Scan for the cell matching the given text and deliver its (x, y) coordinate at center. 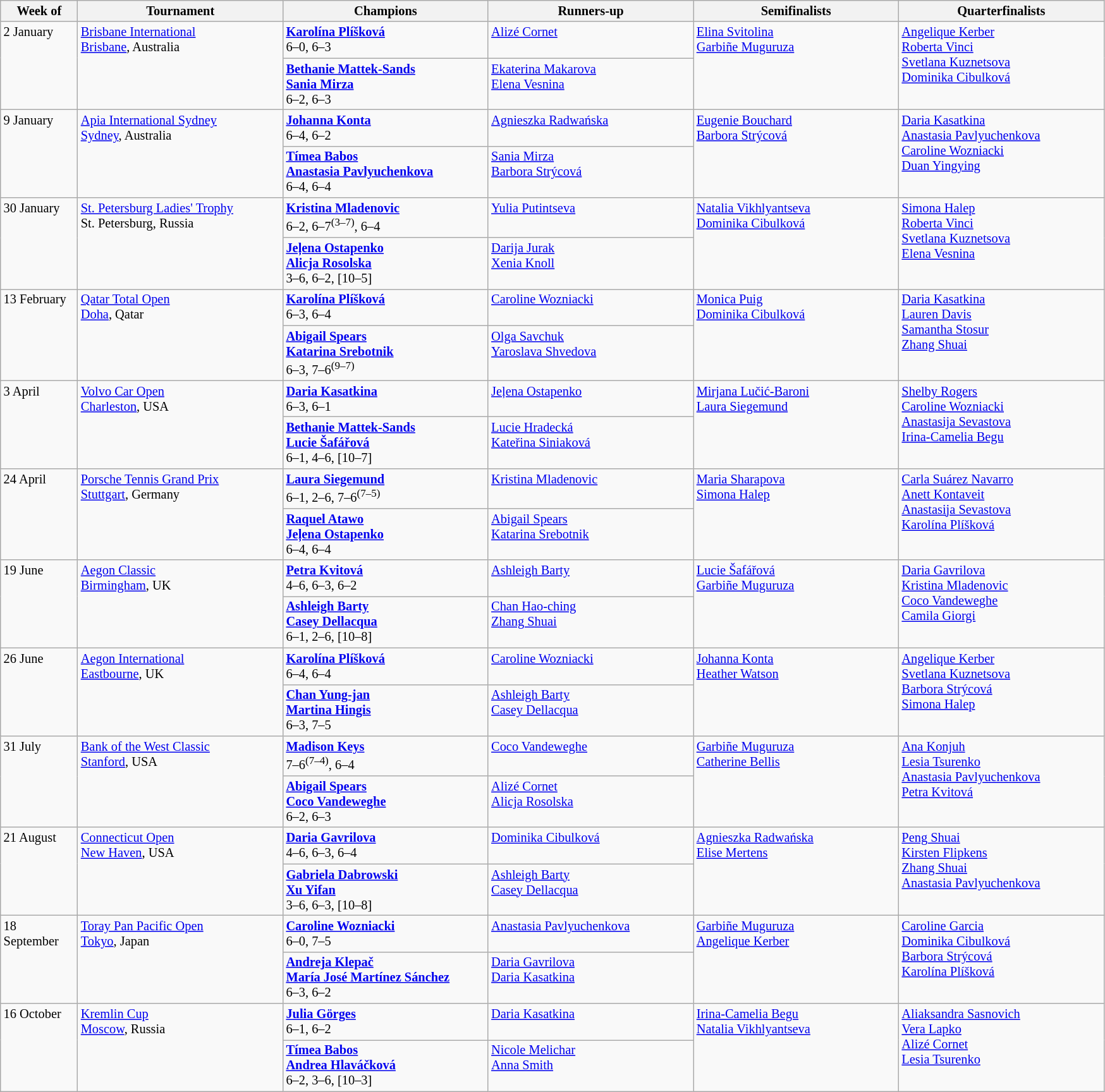
30 January (39, 244)
24 April (39, 514)
Johanna Konta 6–4, 6–2 (386, 128)
Dominika Cibulková (590, 846)
Daria Gavrilova Kristina Mladenovic Coco Vandeweghe Camila Giorgi (1001, 604)
Quarterfinalists (1001, 11)
26 June (39, 691)
Karolína Plíšková 6–4, 6–4 (386, 666)
Daria Kasatkina (590, 1022)
3 April (39, 425)
Aliaksandra Sasnovich Vera Lapko Alizé Cornet Lesia Tsurenko (1001, 1048)
Aegon International Eastbourne, UK (181, 691)
Simona Halep Roberta Vinci Svetlana Kuznetsova Elena Vesnina (1001, 244)
St. Petersburg Ladies' Trophy St. Petersburg, Russia (181, 244)
13 February (39, 335)
Jeļena Ostapenko Alicja Rosolska3–6, 6–2, [10–5] (386, 264)
Peng Shuai Kirsten Flipkens Zhang Shuai Anastasia Pavlyuchenkova (1001, 871)
Karolína Plíšková 6–0, 6–3 (386, 40)
Maria Sharapova Simona Halep (797, 514)
Johanna Konta Heather Watson (797, 691)
Daria Kasatkina Anastasia Pavlyuchenkova Caroline Wozniacki Duan Yingying (1001, 153)
Aegon ClassicBirmingham, UK (181, 604)
Abigail Spears Katarina Srebotnik (590, 534)
Apia International Sydney Sydney, Australia (181, 153)
Angelique Kerber Roberta Vinci Svetlana Kuznetsova Dominika Cibulková (1001, 66)
Lucie Hradecká Kateřina Siniaková (590, 443)
Mirjana Lučić-Baroni Laura Siegemund (797, 425)
Anastasia Pavlyuchenkova (590, 933)
Gabriela Dabrowski Xu Yifan 3–6, 6–3, [10–8] (386, 890)
Olga Savchuk Yaroslava Shvedova (590, 353)
18 September (39, 959)
Caroline Garcia Dominika Cibulková Barbora Strýcová Karolína Plíšková (1001, 959)
Bethanie Mattek-Sands Sania Mirza 6–2, 6–3 (386, 84)
Abigail Spears Coco Vandeweghe 6–2, 6–3 (386, 801)
Laura Siegemund 6–1, 2–6, 7–6(7–5) (386, 488)
Elina Svitolina Garbiñe Muguruza (797, 66)
Tímea Babos Anastasia Pavlyuchenkova 6–4, 6–4 (386, 172)
Jeļena Ostapenko (590, 399)
Porsche Tennis Grand Prix Stuttgart, Germany (181, 514)
Semifinalists (797, 11)
Kristina Mladenovic (590, 488)
Alizé Cornet Alicja Rosolska (590, 801)
Shelby Rogers Caroline Wozniacki Anastasija Sevastova Irina-Camelia Begu (1001, 425)
Tournament (181, 11)
Petra Kvitová 4–6, 6–3, 6–2 (386, 578)
Monica Puig Dominika Cibulková (797, 335)
Garbiñe Muguruza Catherine Bellis (797, 781)
Lucie Šafářová Garbiñe Muguruza (797, 604)
Nicole Melichar Anna Smith (590, 1065)
21 August (39, 871)
Garbiñe Muguruza Angelique Kerber (797, 959)
Champions (386, 11)
Angelique Kerber Svetlana Kuznetsova Barbora Strýcová Simona Halep (1001, 691)
19 June (39, 604)
Bank of the West Classic Stanford, USA (181, 781)
Kristina Mladenovic 6–2, 6–7(3–7), 6–4 (386, 217)
Daria Kasatkina Lauren Davis Samantha Stosur Zhang Shuai (1001, 335)
Julia Görges 6–1, 6–2 (386, 1022)
Tímea Babos Andrea Hlaváčková 6–2, 3–6, [10–3] (386, 1065)
Ashleigh Barty (590, 578)
Carla Suárez Navarro Anett Kontaveit Anastasija Sevastova Karolína Plíšková (1001, 514)
Raquel Atawo Jeļena Ostapenko 6–4, 6–4 (386, 534)
Darija Jurak Xenia Knoll (590, 264)
Eugenie Bouchard Barbora Strýcová (797, 153)
Ashleigh Barty Casey Dellacqua 6–1, 2–6, [10–8] (386, 622)
2 January (39, 66)
Chan Yung-jan Martina Hingis 6–3, 7–5 (386, 710)
Daria Kasatkina6–3, 6–1 (386, 399)
16 October (39, 1048)
Toray Pan Pacific Open Tokyo, Japan (181, 959)
Sania Mirza Barbora Strýcová (590, 172)
Karolína Plíšková6–3, 6–4 (386, 307)
Connecticut Open New Haven, USA (181, 871)
Andreja Klepač María José Martínez Sánchez 6–3, 6–2 (386, 978)
Brisbane International Brisbane, Australia (181, 66)
Madison Keys 7–6(7–4), 6–4 (386, 756)
Kremlin CupMoscow, Russia (181, 1048)
Runners-up (590, 11)
Natalia Vikhlyantseva Dominika Cibulková (797, 244)
Ekaterina Makarova Elena Vesnina (590, 84)
Week of (39, 11)
Caroline Wozniacki 6–0, 7–5 (386, 933)
Bethanie Mattek-Sands Lucie Šafářová 6–1, 4–6, [10–7] (386, 443)
Daria Gavrilova Daria Kasatkina (590, 978)
Abigail Spears Katarina Srebotnik6–3, 7–6(9–7) (386, 353)
31 July (39, 781)
Ana Konjuh Lesia Tsurenko Anastasia Pavlyuchenkova Petra Kvitová (1001, 781)
Alizé Cornet (590, 40)
Coco Vandeweghe (590, 756)
Agnieszka Radwańska Elise Mertens (797, 871)
Agnieszka Radwańska (590, 128)
Yulia Putintseva (590, 217)
Volvo Car Open Charleston, USA (181, 425)
Qatar Total Open Doha, Qatar (181, 335)
9 January (39, 153)
Chan Hao-ching Zhang Shuai (590, 622)
Daria Gavrilova 4–6, 6–3, 6–4 (386, 846)
Irina-Camelia Begu Natalia Vikhlyantseva (797, 1048)
